Extract the (X, Y) coordinate from the center of the cell holding the provided text.  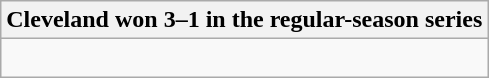
Cleveland won 3–1 in the regular-season series (244, 20)
